Return the (x, y) coordinate for the center point of the cell that contains the specified text.  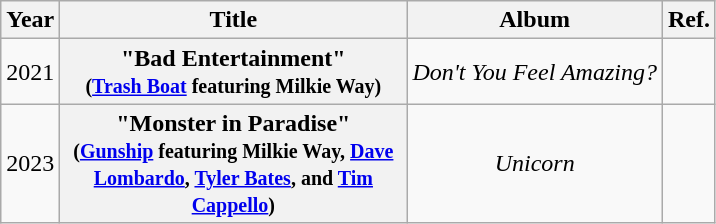
Don't You Feel Amazing? (535, 72)
2023 (30, 164)
Unicorn (535, 164)
Album (535, 20)
2021 (30, 72)
Title (234, 20)
Ref. (688, 20)
Year (30, 20)
"Bad Entertainment"(Trash Boat featuring Milkie Way) (234, 72)
"Monster in Paradise"(Gunship featuring Milkie Way, Dave Lombardo, Tyler Bates, and Tim Cappello) (234, 164)
